Scan for the cell matching the given text and deliver its (x, y) coordinate at center. 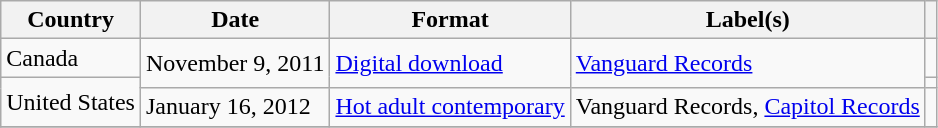
Format (450, 20)
Vanguard Records (748, 64)
Canada (71, 58)
United States (71, 102)
Country (71, 20)
Hot adult contemporary (450, 107)
November 9, 2011 (234, 64)
January 16, 2012 (234, 107)
Digital download (450, 64)
Vanguard Records, Capitol Records (748, 107)
Date (234, 20)
Label(s) (748, 20)
